Identify which cell holds the provided text, then report its (X, Y) central coordinate. 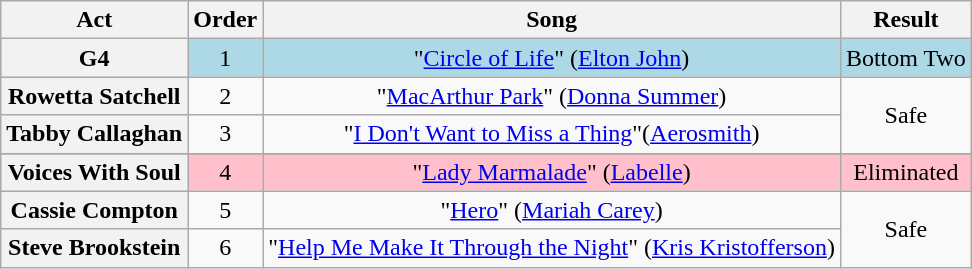
"Hero" (Mariah Carey) (552, 210)
6 (226, 248)
Act (94, 20)
5 (226, 210)
Eliminated (906, 172)
Rowetta Satchell (94, 96)
3 (226, 134)
"Lady Marmalade" (Labelle) (552, 172)
"MacArthur Park" (Donna Summer) (552, 96)
Result (906, 20)
Cassie Compton (94, 210)
"Help Me Make It Through the Night" (Kris Kristofferson) (552, 248)
"I Don't Want to Miss a Thing"(Aerosmith) (552, 134)
Bottom Two (906, 58)
Order (226, 20)
"Circle of Life" (Elton John) (552, 58)
4 (226, 172)
Voices With Soul (94, 172)
1 (226, 58)
Song (552, 20)
Tabby Callaghan (94, 134)
G4 (94, 58)
2 (226, 96)
Steve Brookstein (94, 248)
